Determine the [X, Y] coordinate at the center of the cell enclosing the given text.  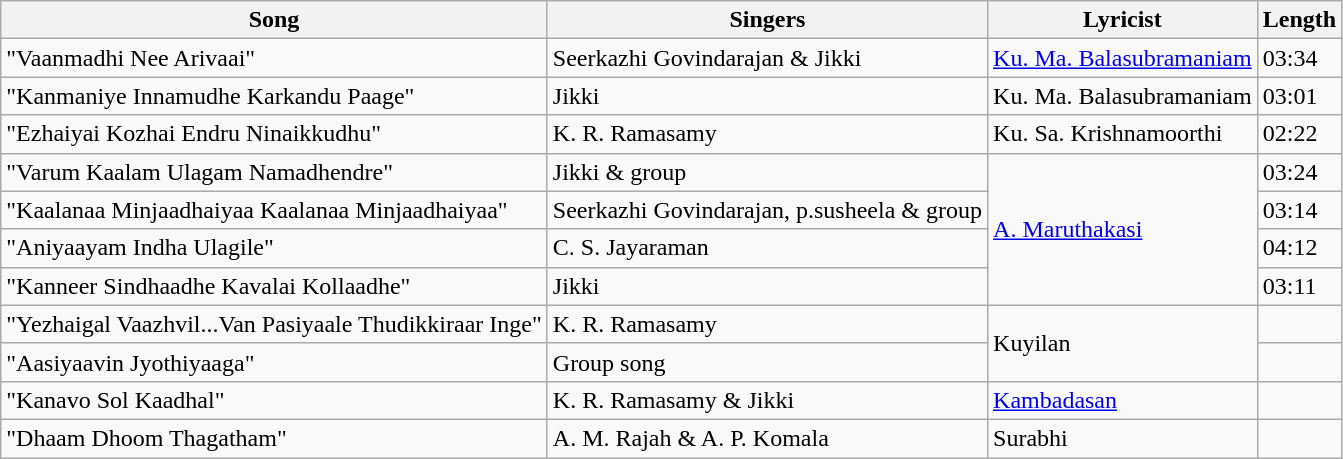
K. R. Ramasamy & Jikki [767, 400]
"Vaanmadhi Nee Arivaai" [274, 58]
Jikki & group [767, 172]
Length [1299, 20]
03:14 [1299, 210]
03:24 [1299, 172]
Ku. Sa. Krishnamoorthi [1123, 134]
"Varum Kaalam Ulagam Namadhendre" [274, 172]
"Ezhaiyai Kozhai Endru Ninaikkudhu" [274, 134]
"Kaalanaa Minjaadhaiyaa Kaalanaa Minjaadhaiyaa" [274, 210]
"Aasiyaavin Jyothiyaaga" [274, 362]
Seerkazhi Govindarajan, p.susheela & group [767, 210]
Singers [767, 20]
"Yezhaigal Vaazhvil...Van Pasiyaale Thudikkiraar Inge" [274, 324]
"Aniyaayam Indha Ulagile" [274, 248]
Lyricist [1123, 20]
Kuyilan [1123, 343]
Kambadasan [1123, 400]
C. S. Jayaraman [767, 248]
"Kanavo Sol Kaadhal" [274, 400]
03:34 [1299, 58]
A. Maruthakasi [1123, 229]
Group song [767, 362]
A. M. Rajah & A. P. Komala [767, 438]
03:01 [1299, 96]
Seerkazhi Govindarajan & Jikki [767, 58]
"Kanmaniye Innamudhe Karkandu Paage" [274, 96]
03:11 [1299, 286]
"Kanneer Sindhaadhe Kavalai Kollaadhe" [274, 286]
Surabhi [1123, 438]
04:12 [1299, 248]
Song [274, 20]
02:22 [1299, 134]
"Dhaam Dhoom Thagatham" [274, 438]
